Return the [x, y] coordinate for the center point of the cell that contains the specified text.  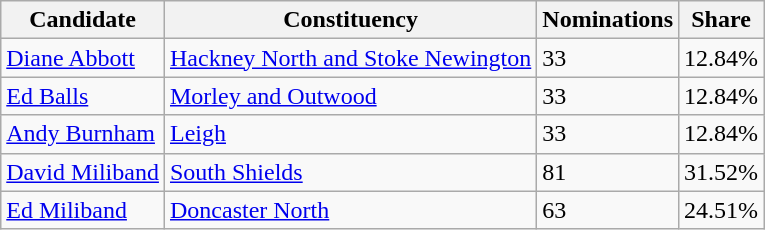
Andy Burnham [83, 134]
Doncaster North [350, 210]
24.51% [722, 210]
81 [608, 172]
Morley and Outwood [350, 96]
63 [608, 210]
Leigh [350, 134]
South Shields [350, 172]
Ed Miliband [83, 210]
Share [722, 20]
Constituency [350, 20]
David Miliband [83, 172]
Hackney North and Stoke Newington [350, 58]
Nominations [608, 20]
Candidate [83, 20]
31.52% [722, 172]
Ed Balls [83, 96]
Diane Abbott [83, 58]
